Determine the [x, y] coordinate at the center of the cell enclosing the given text.  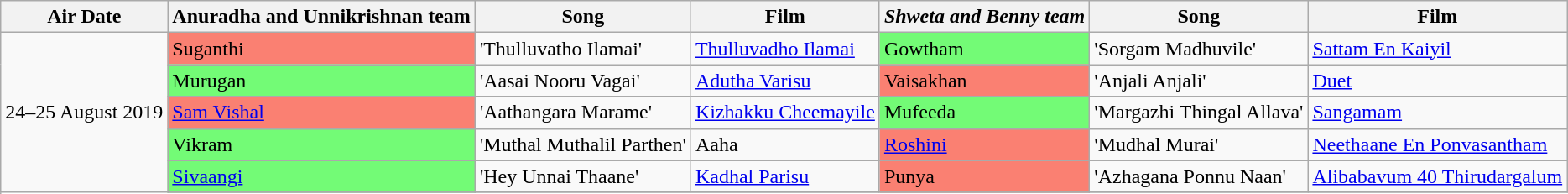
Shweta and Benny team [984, 17]
Sangamam [1438, 113]
'Thulluvatho Ilamai' [582, 49]
'Margazhi Thingal Allava' [1199, 113]
'Anjali Anjali' [1199, 81]
Kadhal Parisu [785, 176]
'Muthal Muthalil Parthen' [582, 144]
Sivaangi [322, 176]
'Hey Unnai Thaane' [582, 176]
Punya [984, 176]
Alibabavum 40 Thirudargalum [1438, 176]
Neethaane En Ponvasantham [1438, 144]
'Mudhal Murai' [1199, 144]
Sattam En Kaiyil [1438, 49]
Vaisakhan [984, 81]
Kizhakku Cheemayile [785, 113]
Air Date [84, 17]
'Aathangara Marame' [582, 113]
'Azhagana Ponnu Naan' [1199, 176]
Mufeeda [984, 113]
Duet [1438, 81]
Thulluvadho Ilamai [785, 49]
Anuradha and Unnikrishnan team [322, 17]
Roshini [984, 144]
24–25 August 2019 [84, 113]
Murugan [322, 81]
Gowtham [984, 49]
Adutha Varisu [785, 81]
Suganthi [322, 49]
Sam Vishal [322, 113]
Aaha [785, 144]
Vikram [322, 144]
'Aasai Nooru Vagai' [582, 81]
'Sorgam Madhuvile' [1199, 49]
